Scan for the cell matching the given text and deliver its [X, Y] coordinate at center. 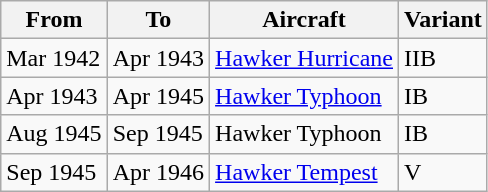
To [158, 20]
IIB [444, 58]
Apr 1945 [158, 96]
Aircraft [304, 20]
Aug 1945 [54, 134]
Apr 1946 [158, 172]
Mar 1942 [54, 58]
Hawker Hurricane [304, 58]
Variant [444, 20]
Hawker Tempest [304, 172]
From [54, 20]
V [444, 172]
